Capture the cell that displays the provided text and extract its [x, y] central coordinate. 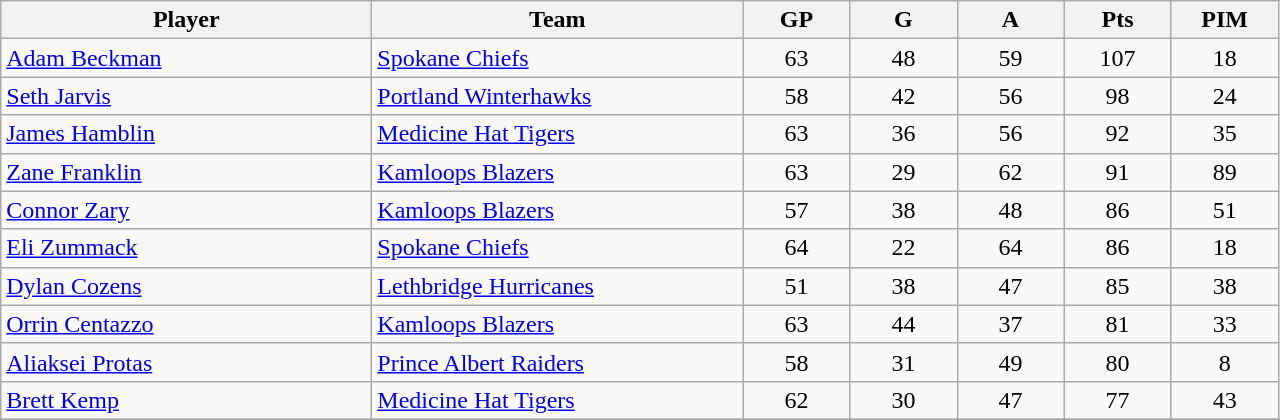
37 [1010, 324]
G [904, 20]
A [1010, 20]
Lethbridge Hurricanes [558, 286]
107 [1118, 58]
35 [1224, 134]
43 [1224, 400]
98 [1118, 96]
Eli Zummack [186, 248]
PIM [1224, 20]
Connor Zary [186, 210]
Orrin Centazzo [186, 324]
29 [904, 172]
Brett Kemp [186, 400]
Zane Franklin [186, 172]
Team [558, 20]
Seth Jarvis [186, 96]
Adam Beckman [186, 58]
44 [904, 324]
85 [1118, 286]
Aliaksei Protas [186, 362]
GP [796, 20]
Dylan Cozens [186, 286]
24 [1224, 96]
91 [1118, 172]
77 [1118, 400]
57 [796, 210]
30 [904, 400]
33 [1224, 324]
92 [1118, 134]
22 [904, 248]
81 [1118, 324]
59 [1010, 58]
42 [904, 96]
Pts [1118, 20]
James Hamblin [186, 134]
8 [1224, 362]
31 [904, 362]
80 [1118, 362]
Player [186, 20]
36 [904, 134]
Prince Albert Raiders [558, 362]
Portland Winterhawks [558, 96]
49 [1010, 362]
89 [1224, 172]
